Find where the given text appears and provide that cell's center as (x, y) coordinate. 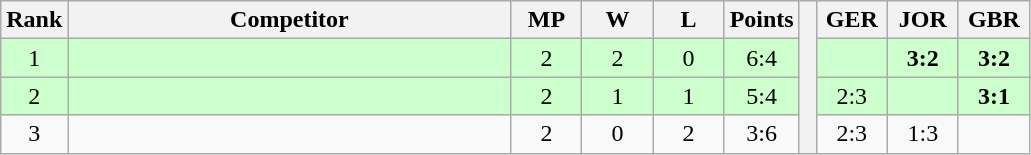
6:4 (762, 58)
5:4 (762, 96)
Points (762, 20)
Rank (34, 20)
MP (546, 20)
3:1 (994, 96)
JOR (922, 20)
GBR (994, 20)
Competitor (290, 20)
W (618, 20)
GER (852, 20)
1:3 (922, 134)
3 (34, 134)
3:6 (762, 134)
L (688, 20)
